Search for the cell housing the specified text and yield its (X, Y) center coordinate. 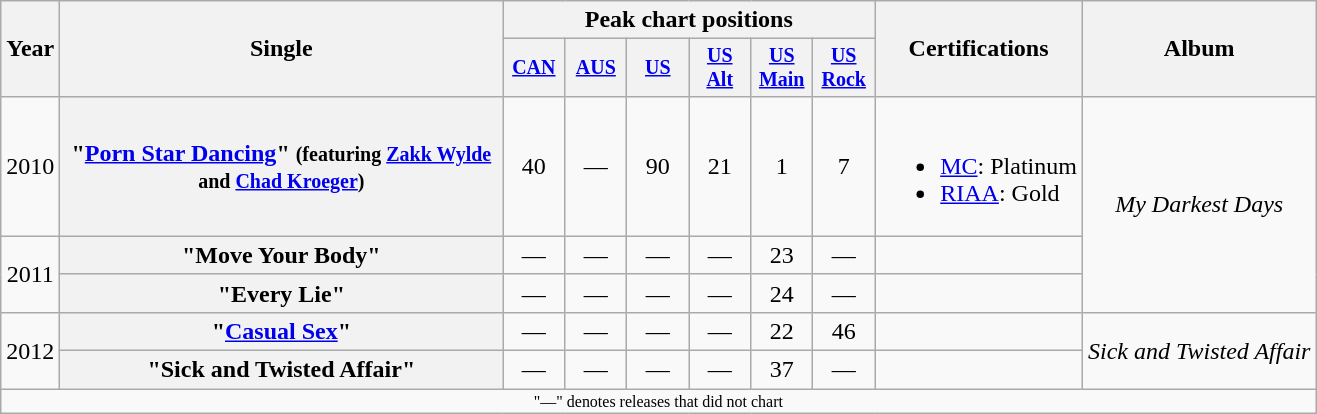
Year (30, 49)
USMain (782, 68)
23 (782, 255)
CAN (534, 68)
US (658, 68)
7 (844, 166)
AUS (596, 68)
Peak chart positions (689, 20)
24 (782, 293)
Album (1199, 49)
"—" denotes releases that did not chart (658, 401)
21 (720, 166)
2010 (30, 166)
"Casual Sex" (282, 331)
2011 (30, 274)
MC: PlatinumRIAA: Gold (979, 166)
"Sick and Twisted Affair" (282, 370)
Certifications (979, 49)
46 (844, 331)
"Every Lie" (282, 293)
Single (282, 49)
40 (534, 166)
37 (782, 370)
2012 (30, 350)
"Porn Star Dancing" (featuring Zakk Wylde and Chad Kroeger) (282, 166)
1 (782, 166)
USAlt (720, 68)
90 (658, 166)
"Move Your Body" (282, 255)
US Rock (844, 68)
Sick and Twisted Affair (1199, 350)
22 (782, 331)
My Darkest Days (1199, 204)
